Pinpoint the cell where the given text exists, returning its [x, y] midpoint coordinate. 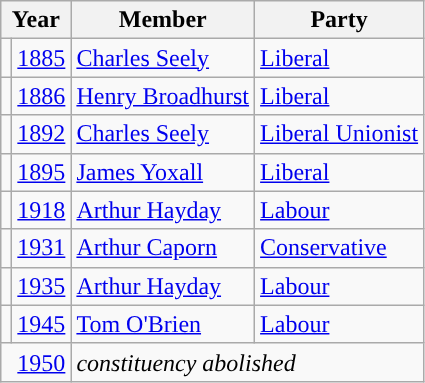
1950 [36, 362]
Conservative [340, 248]
1935 [42, 286]
Member [163, 20]
1945 [42, 324]
Henry Broadhurst [163, 96]
constituency abolished [248, 362]
Tom O'Brien [163, 324]
1918 [42, 210]
Year [36, 20]
1895 [42, 172]
1931 [42, 248]
James Yoxall [163, 172]
Party [340, 20]
1892 [42, 134]
1885 [42, 58]
1886 [42, 96]
Liberal Unionist [340, 134]
Arthur Caporn [163, 248]
